Scan for the cell matching the given text and deliver its [X, Y] coordinate at center. 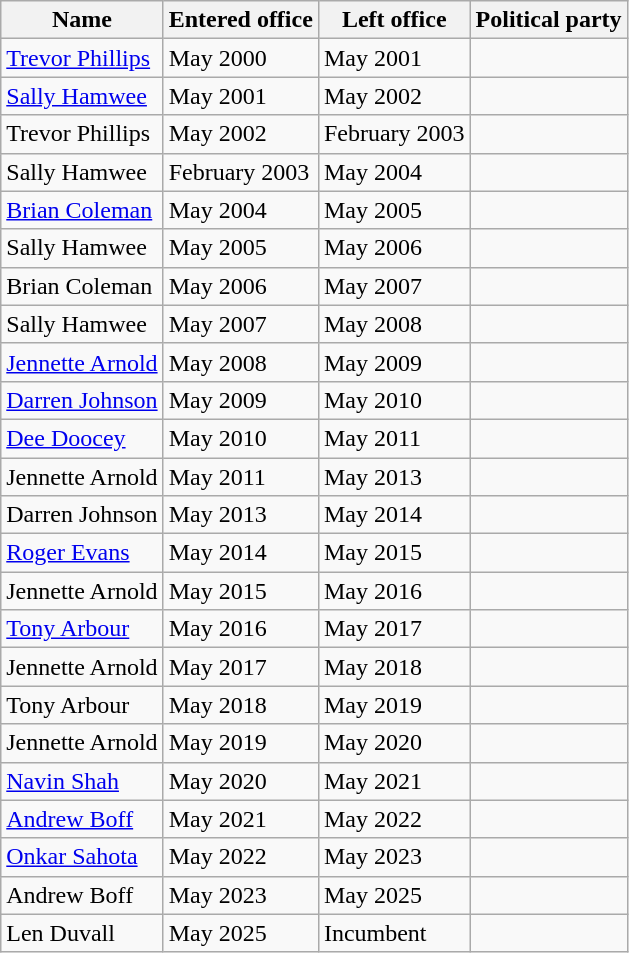
Left office [394, 20]
Onkar Sahota [82, 857]
Entered office [240, 20]
Roger Evans [82, 553]
May 2000 [240, 58]
Len Duvall [82, 933]
Navin Shah [82, 781]
Name [82, 20]
Political party [548, 20]
Incumbent [394, 933]
Dee Doocey [82, 438]
